Locate the cell with the specified text and output its (x, y) center coordinate. 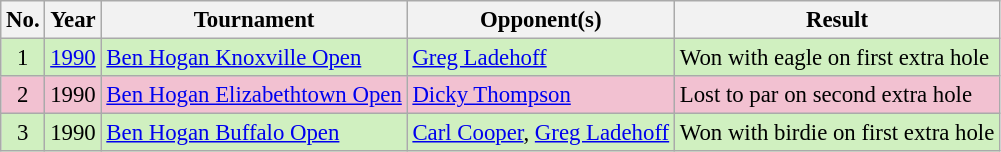
Ben Hogan Knoxville Open (254, 58)
1 (23, 58)
Carl Cooper, Greg Ladehoff (540, 133)
Result (836, 20)
2 (23, 95)
Greg Ladehoff (540, 58)
3 (23, 133)
Ben Hogan Buffalo Open (254, 133)
Won with eagle on first extra hole (836, 58)
Lost to par on second extra hole (836, 95)
Opponent(s) (540, 20)
Won with birdie on first extra hole (836, 133)
Ben Hogan Elizabethtown Open (254, 95)
No. (23, 20)
Year (73, 20)
Dicky Thompson (540, 95)
Tournament (254, 20)
